Capture the cell that displays the provided text and extract its (x, y) central coordinate. 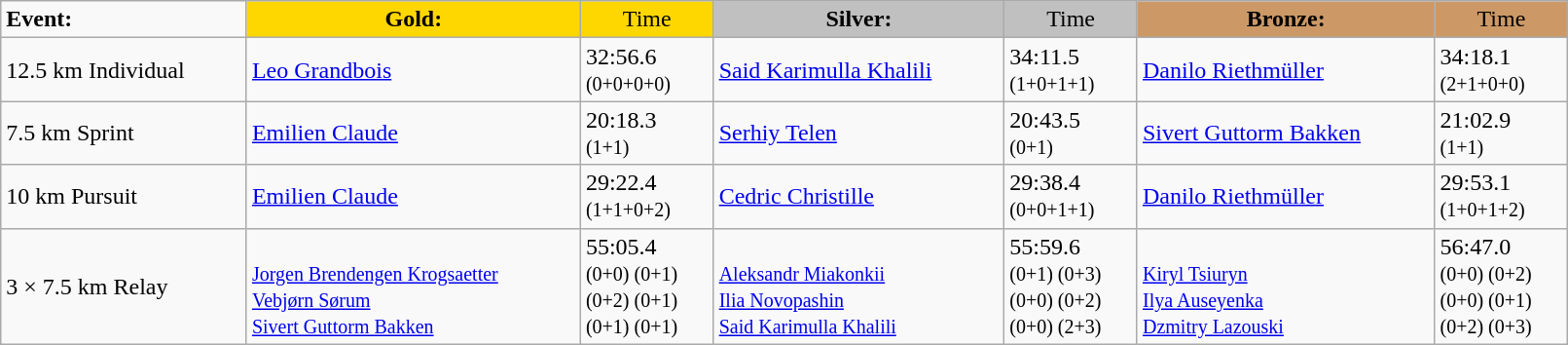
Sivert Guttorm Bakken (1285, 133)
56:47.0(0+0) (0+2)(0+0) (0+1)(0+2) (0+3) (1501, 287)
Kiryl TsiurynIlya AuseyenkaDzmitry Lazouski (1285, 287)
55:59.6(0+1) (0+3)(0+0) (0+2)(0+0) (2+3) (1071, 287)
34:18.1(2+1+0+0) (1501, 70)
Leo Grandbois (413, 70)
Cedric Christille (858, 197)
29:22.4(1+1+0+2) (646, 197)
20:18.3(1+1) (646, 133)
Aleksandr MiakonkiiIlia NovopashinSaid Karimulla Khalili (858, 287)
21:02.9(1+1) (1501, 133)
55:05.4(0+0) (0+1)(0+2) (0+1)(0+1) (0+1) (646, 287)
7.5 km Sprint (125, 133)
32:56.6(0+0+0+0) (646, 70)
29:53.1(1+0+1+2) (1501, 197)
Jorgen Brendengen KrogsaetterVebjørn SørumSivert Guttorm Bakken (413, 287)
Silver: (858, 19)
Serhiy Telen (858, 133)
Said Karimulla Khalili (858, 70)
10 km Pursuit (125, 197)
29:38.4(0+0+1+1) (1071, 197)
34:11.5(1+0+1+1) (1071, 70)
Gold: (413, 19)
Bronze: (1285, 19)
12.5 km Individual (125, 70)
3 × 7.5 km Relay (125, 287)
Event: (125, 19)
20:43.5(0+1) (1071, 133)
